For the text-containing cell, return its midpoint in (x, y) coordinate format. 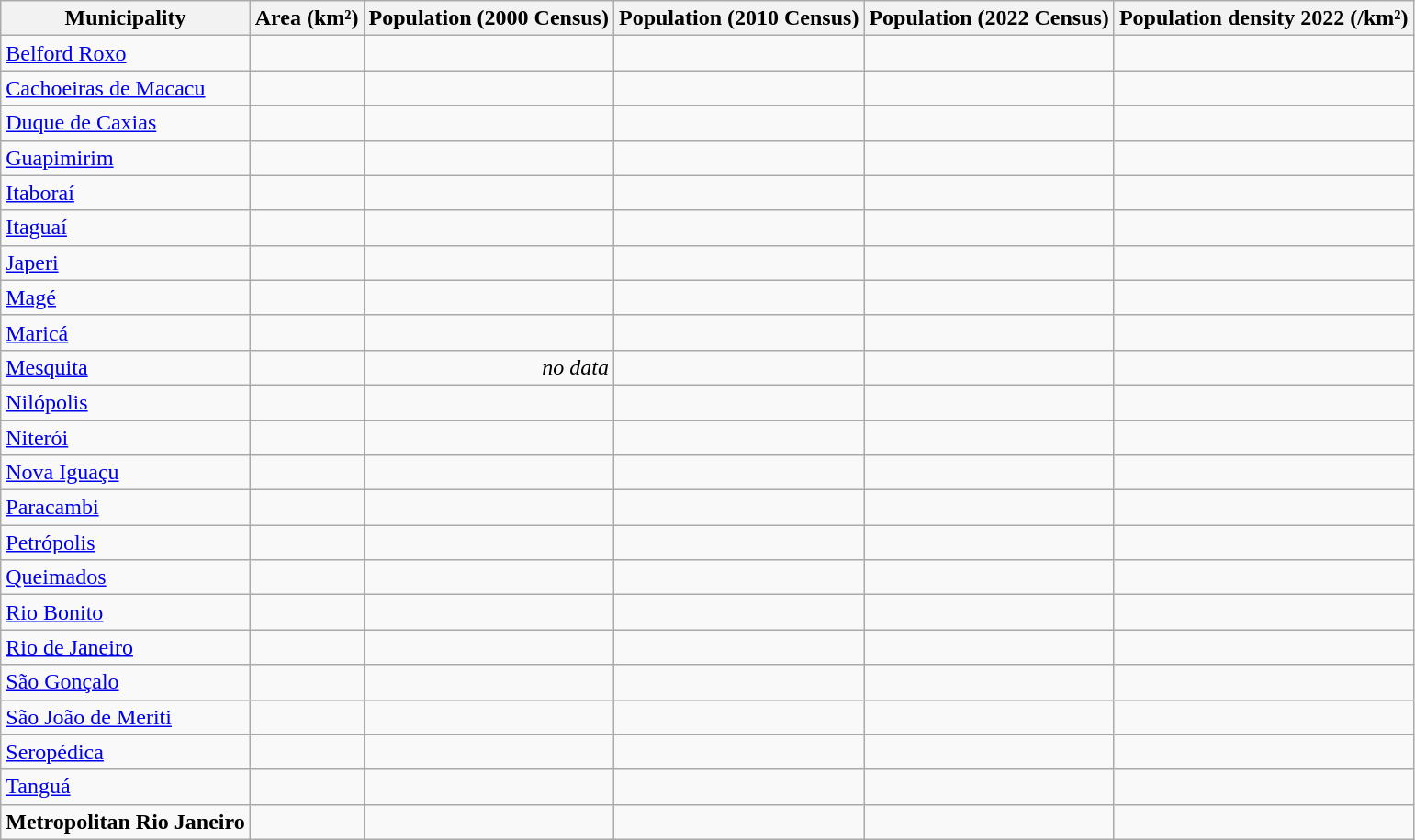
Paracambi (126, 508)
Itaguaí (126, 228)
Population density 2022 (/km²) (1263, 18)
Mesquita (126, 367)
São Gonçalo (126, 682)
Guapimirim (126, 158)
Nova Iguaçu (126, 473)
Population (2022 Census) (989, 18)
Maricá (126, 332)
Tanguá (126, 787)
Nilópolis (126, 402)
Cachoeiras de Macacu (126, 88)
Niterói (126, 438)
Petrópolis (126, 543)
Rio de Janeiro (126, 647)
Belford Roxo (126, 53)
Japeri (126, 263)
Population (2000 Census) (489, 18)
no data (489, 367)
Magé (126, 297)
Queimados (126, 577)
Duque de Caxias (126, 123)
Area (km²) (307, 18)
Itaboraí (126, 193)
Metropolitan Rio Janeiro (126, 822)
Population (2010 Census) (738, 18)
São João de Meriti (126, 717)
Municipality (126, 18)
Seropédica (126, 752)
Rio Bonito (126, 612)
